Return [x, y] of the center of cell containing provided text 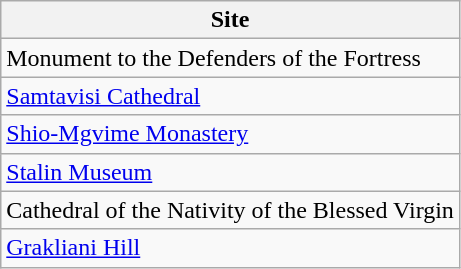
Monument to the Defenders of the Fortress [230, 58]
Cathedral of the Nativity of the Blessed Virgin [230, 210]
Shio-Mgvime Monastery [230, 134]
Site [230, 20]
Grakliani Hill [230, 248]
Samtavisi Cathedral [230, 96]
Stalin Museum [230, 172]
